Extract the (x, y) coordinate from the center of the cell holding the provided text.  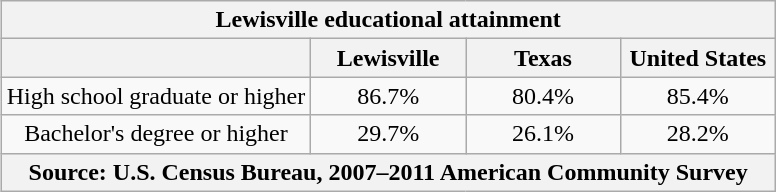
Source: U.S. Census Bureau, 2007–2011 American Community Survey (388, 172)
Texas (544, 58)
85.4% (698, 96)
Lewisville (388, 58)
86.7% (388, 96)
80.4% (544, 96)
26.1% (544, 134)
29.7% (388, 134)
Lewisville educational attainment (388, 20)
Bachelor's degree or higher (156, 134)
United States (698, 58)
High school graduate or higher (156, 96)
28.2% (698, 134)
